For the text-containing cell, return its midpoint in (x, y) coordinate format. 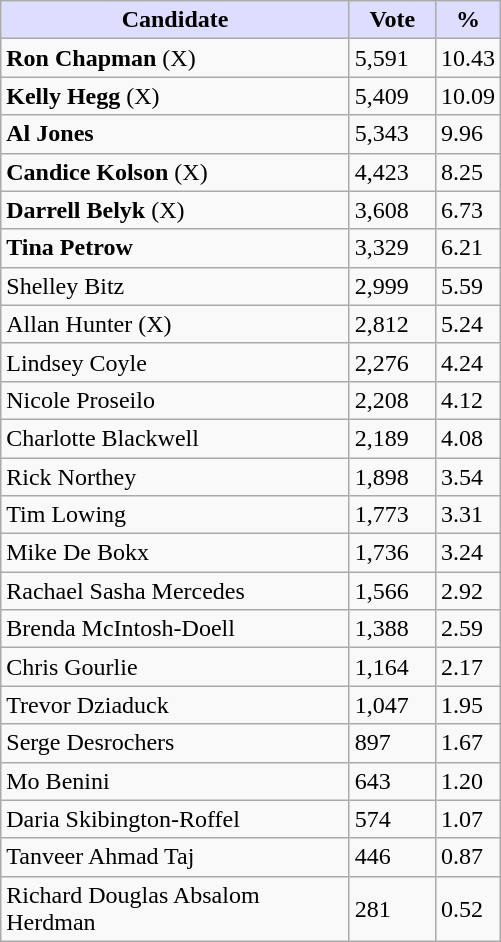
1,898 (392, 477)
643 (392, 781)
4.08 (468, 438)
6.73 (468, 210)
Darrell Belyk (X) (176, 210)
4.12 (468, 400)
1.07 (468, 819)
% (468, 20)
281 (392, 908)
Shelley Bitz (176, 286)
2.59 (468, 629)
1,388 (392, 629)
Richard Douglas Absalom Herdman (176, 908)
Tim Lowing (176, 515)
Daria Skibington-Roffel (176, 819)
5,409 (392, 96)
Trevor Dziaduck (176, 705)
3,329 (392, 248)
0.52 (468, 908)
1,773 (392, 515)
5,591 (392, 58)
9.96 (468, 134)
Tanveer Ahmad Taj (176, 857)
897 (392, 743)
3.31 (468, 515)
574 (392, 819)
10.09 (468, 96)
2,999 (392, 286)
1.95 (468, 705)
Brenda McIntosh-Doell (176, 629)
2,189 (392, 438)
Tina Petrow (176, 248)
5,343 (392, 134)
Serge Desrochers (176, 743)
Candidate (176, 20)
1.20 (468, 781)
5.59 (468, 286)
3,608 (392, 210)
Allan Hunter (X) (176, 324)
6.21 (468, 248)
Ron Chapman (X) (176, 58)
Chris Gourlie (176, 667)
3.54 (468, 477)
Candice Kolson (X) (176, 172)
1,566 (392, 591)
Charlotte Blackwell (176, 438)
5.24 (468, 324)
Lindsey Coyle (176, 362)
1,164 (392, 667)
2,812 (392, 324)
2.92 (468, 591)
Rachael Sasha Mercedes (176, 591)
Al Jones (176, 134)
0.87 (468, 857)
Mo Benini (176, 781)
Nicole Proseilo (176, 400)
1,047 (392, 705)
446 (392, 857)
4,423 (392, 172)
3.24 (468, 553)
1,736 (392, 553)
1.67 (468, 743)
8.25 (468, 172)
Rick Northey (176, 477)
Kelly Hegg (X) (176, 96)
10.43 (468, 58)
2,208 (392, 400)
Vote (392, 20)
2,276 (392, 362)
Mike De Bokx (176, 553)
2.17 (468, 667)
4.24 (468, 362)
